Pinpoint the cell where the given text exists, returning its (X, Y) midpoint coordinate. 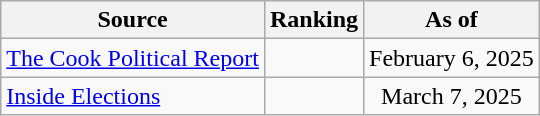
The Cook Political Report (133, 58)
Ranking (314, 20)
Inside Elections (133, 96)
March 7, 2025 (452, 96)
As of (452, 20)
Source (133, 20)
February 6, 2025 (452, 58)
